Extract the [X, Y] coordinate from the center of the cell holding the provided text.  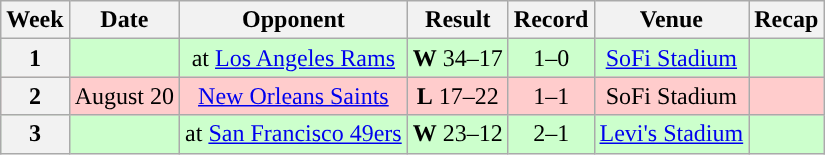
Result [458, 20]
at San Francisco 49ers [294, 134]
1–0 [551, 58]
Venue [672, 20]
W 23–12 [458, 134]
1 [35, 58]
W 34–17 [458, 58]
Date [124, 20]
1–1 [551, 96]
L 17–22 [458, 96]
2 [35, 96]
August 20 [124, 96]
Opponent [294, 20]
Levi's Stadium [672, 134]
New Orleans Saints [294, 96]
Recap [786, 20]
3 [35, 134]
Week [35, 20]
Record [551, 20]
2–1 [551, 134]
at Los Angeles Rams [294, 58]
